Extract the [x, y] coordinate from the center of the cell holding the provided text.  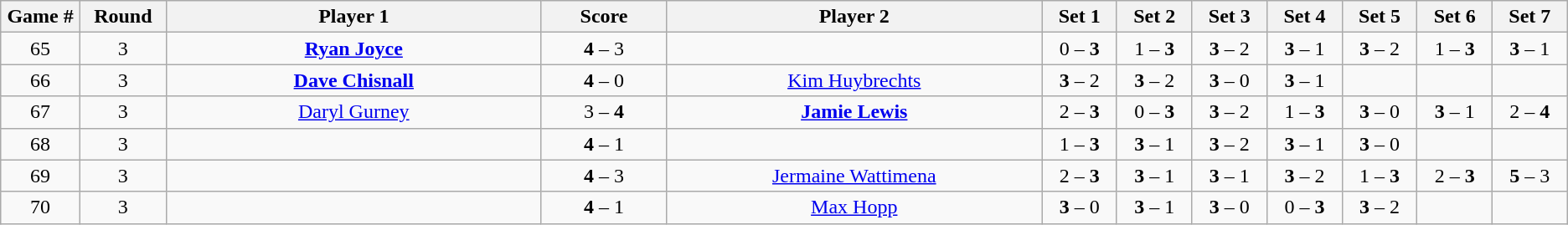
Set 1 [1080, 17]
Daryl Gurney [353, 112]
Set 4 [1305, 17]
Set 2 [1154, 17]
Score [603, 17]
70 [40, 207]
Set 7 [1529, 17]
4 – 0 [603, 80]
Kim Huybrechts [854, 80]
3 – 4 [603, 112]
65 [40, 49]
2 – 4 [1529, 112]
Max Hopp [854, 207]
Dave Chisnall [353, 80]
Game # [40, 17]
Set 3 [1230, 17]
Jermaine Wattimena [854, 176]
Player 2 [854, 17]
Set 5 [1380, 17]
Player 1 [353, 17]
5 – 3 [1529, 176]
Round [122, 17]
Set 6 [1455, 17]
Jamie Lewis [854, 112]
69 [40, 176]
Ryan Joyce [353, 49]
67 [40, 112]
68 [40, 144]
66 [40, 80]
